Extract the (X, Y) coordinate from the center of the cell holding the provided text.  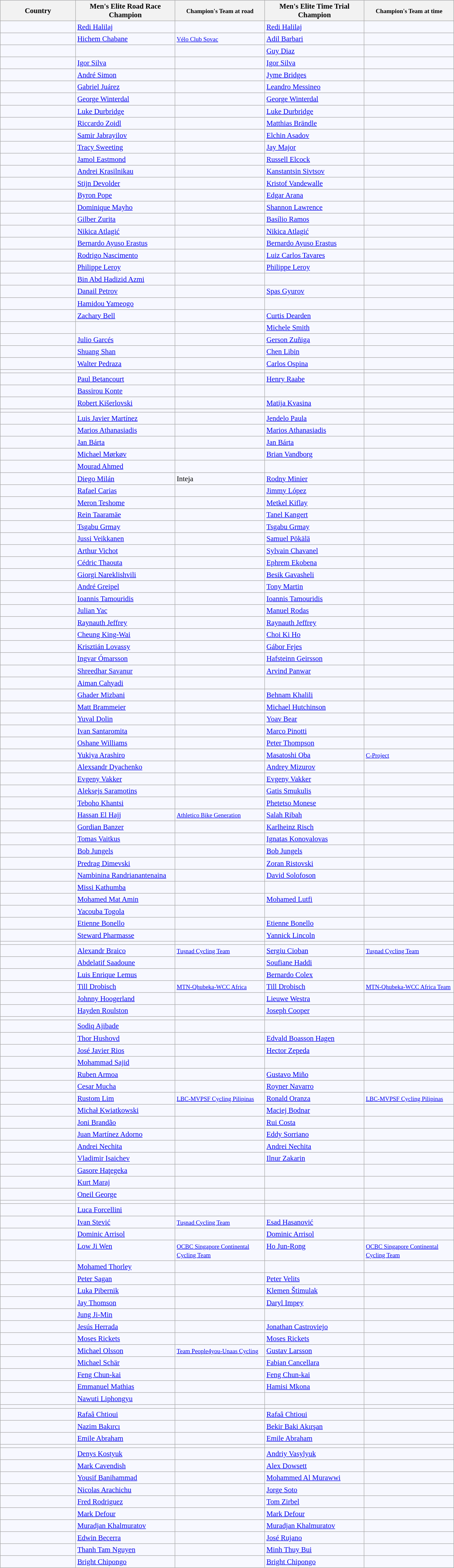
Russell Elcock (315, 159)
Basílio Ramos (315, 219)
C-Project (409, 755)
Paul Betancourt (125, 379)
Luis Enrique Lemus (125, 975)
Oneil George (125, 1195)
Joni Brandão (125, 1122)
Diego Milán (125, 479)
Hassan El Hajj (125, 815)
Peter Velits (315, 1279)
Carlos Ospina (315, 364)
Danail Petrov (125, 292)
Zachary Bell (125, 316)
Byron Pope (125, 195)
Alex Dowsett (315, 1466)
Rui Costa (315, 1122)
Royner Navarro (315, 1086)
Johnny Hoogerland (125, 999)
Riccardo Zoidl (125, 123)
Tom Zirbel (315, 1502)
Team People4you-Unaas Cycling (220, 1351)
MTN-Qhubeka-WCC Africa (220, 987)
Matija Kvasina (315, 403)
Gatis Smukulis (315, 791)
Chen Libin (315, 352)
Ignatas Konovalovas (315, 839)
Gordian Banzer (125, 827)
Dominique Mayho (125, 207)
Jyme Bridges (315, 75)
Champion's Team at road (220, 11)
Jendelo Paula (315, 419)
Nawuti Liphongyu (125, 1399)
Yacouba Togola (125, 911)
Rein Taaramäe (125, 514)
Oshane Williams (125, 743)
José Rujano (315, 1538)
Behnam Khalili (315, 695)
Nicolas Arachichu (125, 1490)
Mourad Ahmed (125, 466)
Thor Hushovd (125, 1038)
Andrei Krasilnikau (125, 171)
Tanel Kangert (315, 514)
Zoran Ristovski (315, 863)
Vélo Club Sovac (220, 39)
Gustav Larsson (315, 1351)
Alexsandr Dyachenko (125, 767)
Daryl Impey (315, 1303)
Klemen Štimulak (315, 1291)
Stijn Devolder (125, 183)
Arthur Vichot (125, 551)
Kurt Maraj (125, 1182)
Hafsteinn Geirsson (315, 659)
Mohamed Mat Amin (125, 899)
Edgar Arana (315, 195)
Jimmy López (315, 490)
Phetetso Monese (315, 803)
Andrey Mizurov (315, 767)
Marco Pinotti (315, 731)
Ilnur Zakarin (315, 1158)
Tracy Sweeting (125, 147)
Matt Brammeier (125, 707)
Henry Raabe (315, 379)
Country (38, 11)
Nazim Bakırcı (125, 1426)
Giorgi Nareklishvili (125, 575)
Julio Garcés (125, 340)
Edwin Becerra (125, 1538)
Edvald Boasson Hagen (315, 1038)
Besik Gavasheli (315, 575)
Salah Ribah (315, 815)
Sergiu Cioban (315, 951)
Men's Elite Time Trial Champion (315, 11)
Brian Vandborg (315, 454)
Kanstantsin Sivtsov (315, 171)
Luis Javier Martínez (125, 419)
Predrag Dimevski (125, 863)
Rafael Carias (125, 490)
Inteja (220, 479)
Jorge Soto (315, 1490)
Jamol Eastmond (125, 159)
Arvind Panwar (315, 671)
Shuang Shan (125, 352)
Joseph Cooper (315, 1011)
Guy Diaz (315, 51)
Jay Major (315, 147)
Shannon Lawrence (315, 207)
José Javier Rios (125, 1050)
Rustom Lim (125, 1098)
Mohammad Sajid (125, 1062)
Mohamed Thorley (125, 1266)
Jonathan Castroviejo (315, 1327)
Adil Barbari (315, 39)
Michele Smith (315, 327)
Sylvain Chavanel (315, 551)
Michael Olsson (125, 1351)
Samuel Pökälä (315, 539)
Ghader Mizbani (125, 695)
Bernardo Colex (315, 975)
Yannick Lincoln (315, 935)
Yousif Banihammad (125, 1478)
Men's Elite Road Race Champion (125, 11)
Gustavo Miño (315, 1074)
Spas Gyurov (315, 292)
Sodiq Ajibade (125, 1026)
Low Ji Wen (125, 1250)
Tony Martin (315, 587)
Minh Thuy Bui (315, 1550)
Michael Mørkøv (125, 454)
Metkel Kiflay (315, 503)
Aleksejs Saramotins (125, 791)
Mohammed Al Murawwi (315, 1478)
Masatoshi Oba (315, 755)
Elchin Asadov (315, 135)
Juan Martínez Adorno (125, 1134)
Yukiya Arashiro (125, 755)
Robert Kišerlovski (125, 403)
Bassirou Konte (125, 391)
Michael Hutchinson (315, 707)
Hamisi Mkona (315, 1387)
Ephrem Ekobena (315, 563)
Eddy Sorriano (315, 1134)
Vladimir Isaichev (125, 1158)
Steward Pharmasse (125, 935)
Karlheinz Risch (315, 827)
Matthias Brändle (315, 123)
André Greipel (125, 587)
Aiman Cahyadi (125, 683)
Maciej Bodnar (315, 1110)
Curtis Dearden (315, 316)
Thanh Tam Nguyen (125, 1550)
Michał Kwiatkowski (125, 1110)
Esad Hasanović (315, 1222)
Denys Kostyuk (125, 1454)
Julian Yac (125, 611)
Hector Zepeda (315, 1050)
Missi Kathumba (125, 887)
Bekir Baki Akırşan (315, 1426)
Michael Schär (125, 1363)
Teboho Khantsi (125, 803)
Gabriel Juárez (125, 87)
Fred Rodriguez (125, 1502)
Ho Jun-Rong (315, 1250)
Gerson Zuñiga (315, 340)
Gasore Haţegeka (125, 1171)
MTN-Qhubeka-WCC Africa Team (409, 987)
Manuel Rodas (315, 611)
Choi Ki Ho (315, 635)
Mohamed Lutfi (315, 899)
Hichem Chabane (125, 39)
Emmanuel Mathias (125, 1387)
Yuval Dolin (125, 719)
Bin Abd Hadizid Azmi (125, 279)
Athletico Bike Generation (220, 815)
Hamidou Yameogo (125, 303)
Cheung King-Wai (125, 635)
Jay Thomson (125, 1303)
Walter Pedraza (125, 364)
Luca Forcellini (125, 1210)
Mark Cavendish (125, 1466)
Tomas Vaitkus (125, 839)
Yoav Bear (315, 719)
Jesús Herrada (125, 1327)
Gábor Fejes (315, 647)
Meron Teshome (125, 503)
Krisztián Lovassy (125, 647)
Rodrigo Nascimento (125, 255)
Abdelatif Saadoune (125, 963)
Peter Thompson (315, 743)
Cesar Mucha (125, 1086)
Soufiane Haddi (315, 963)
Fabian Cancellara (315, 1363)
Ronald Oranza (315, 1098)
Andriy Vasylyuk (315, 1454)
Nambinina Randrianantenaina (125, 875)
Cédric Thaouta (125, 563)
Alexandr Braico (125, 951)
Ingvar Ómarsson (125, 659)
David Solofoson (315, 875)
Jussi Veikkanen (125, 539)
Ivan Santaromita (125, 731)
Champion's Team at time (409, 11)
Ruben Armoa (125, 1074)
Lieuwe Westra (315, 999)
Jung Ji-Min (125, 1315)
Ivan Stević (125, 1222)
Luka Pibernik (125, 1291)
Luiz Carlos Tavares (315, 255)
Rodny Minier (315, 479)
Kristof Vandewalle (315, 183)
Gilber Zurita (125, 219)
Shreedhar Savanur (125, 671)
Leandro Messineo (315, 87)
Peter Sagan (125, 1279)
André Simon (125, 75)
Samir Jabrayilov (125, 135)
Hayden Roulston (125, 1011)
